Search for the cell housing the specified text and yield its (X, Y) center coordinate. 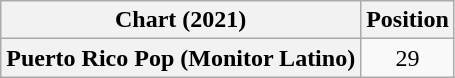
Puerto Rico Pop (Monitor Latino) (181, 58)
Chart (2021) (181, 20)
Position (408, 20)
29 (408, 58)
